Return the (x, y) coordinate for the center point of the cell that contains the specified text.  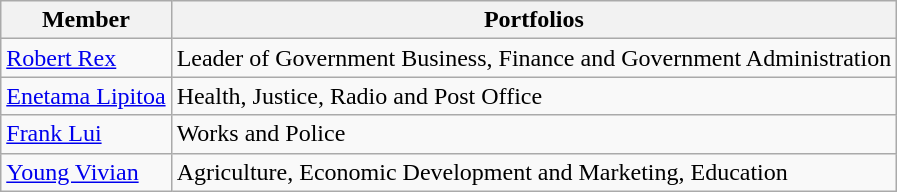
Member (86, 20)
Leader of Government Business, Finance and Government Administration (534, 58)
Portfolios (534, 20)
Frank Lui (86, 134)
Agriculture, Economic Development and Marketing, Education (534, 172)
Robert Rex (86, 58)
Enetama Lipitoa (86, 96)
Health, Justice, Radio and Post Office (534, 96)
Works and Police (534, 134)
Young Vivian (86, 172)
